Find where the given text appears and provide that cell's center as (X, Y) coordinate. 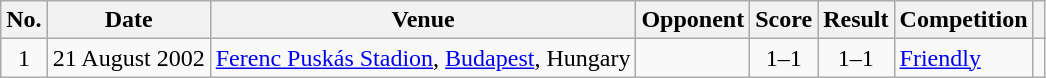
No. (24, 20)
Date (128, 20)
Result (856, 20)
1 (24, 58)
Opponent (693, 20)
Score (784, 20)
21 August 2002 (128, 58)
Friendly (964, 58)
Competition (964, 20)
Venue (423, 20)
Ferenc Puskás Stadion, Budapest, Hungary (423, 58)
